Determine the [X, Y] coordinate at the center of the cell enclosing the given text.  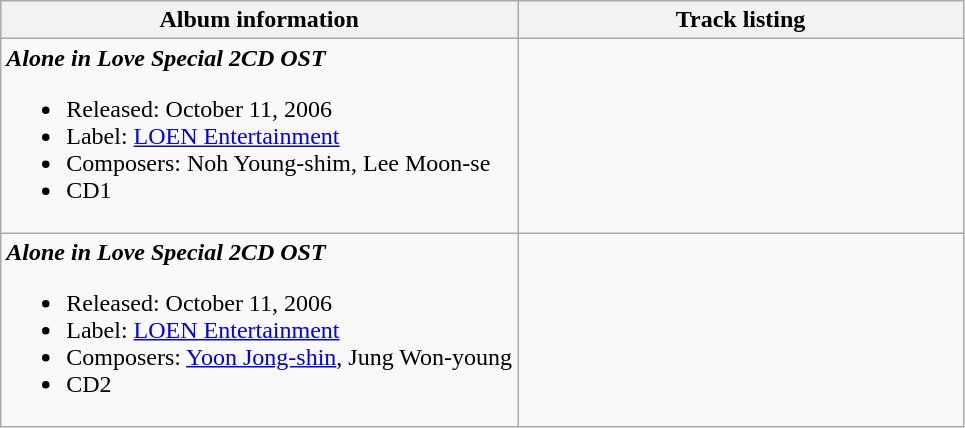
Track listing [741, 20]
Alone in Love Special 2CD OSTReleased: October 11, 2006Label: LOEN EntertainmentComposers: Noh Young-shim, Lee Moon-seCD1 [260, 136]
Album information [260, 20]
Alone in Love Special 2CD OSTReleased: October 11, 2006Label: LOEN EntertainmentComposers: Yoon Jong-shin, Jung Won-youngCD2 [260, 330]
